Search for the cell housing the specified text and yield its (X, Y) center coordinate. 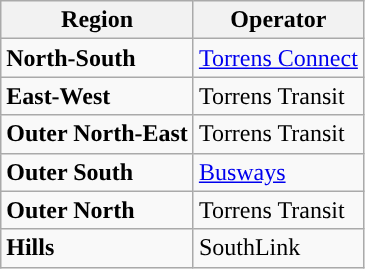
Outer North-East (98, 134)
Outer South (98, 172)
Outer North (98, 210)
SouthLink (278, 248)
Torrens Connect (278, 58)
Busways (278, 172)
East-West (98, 96)
Hills (98, 248)
North-South (98, 58)
Operator (278, 20)
Region (98, 20)
